Provide the [X, Y] coordinate of the cell's center where the given text is located.  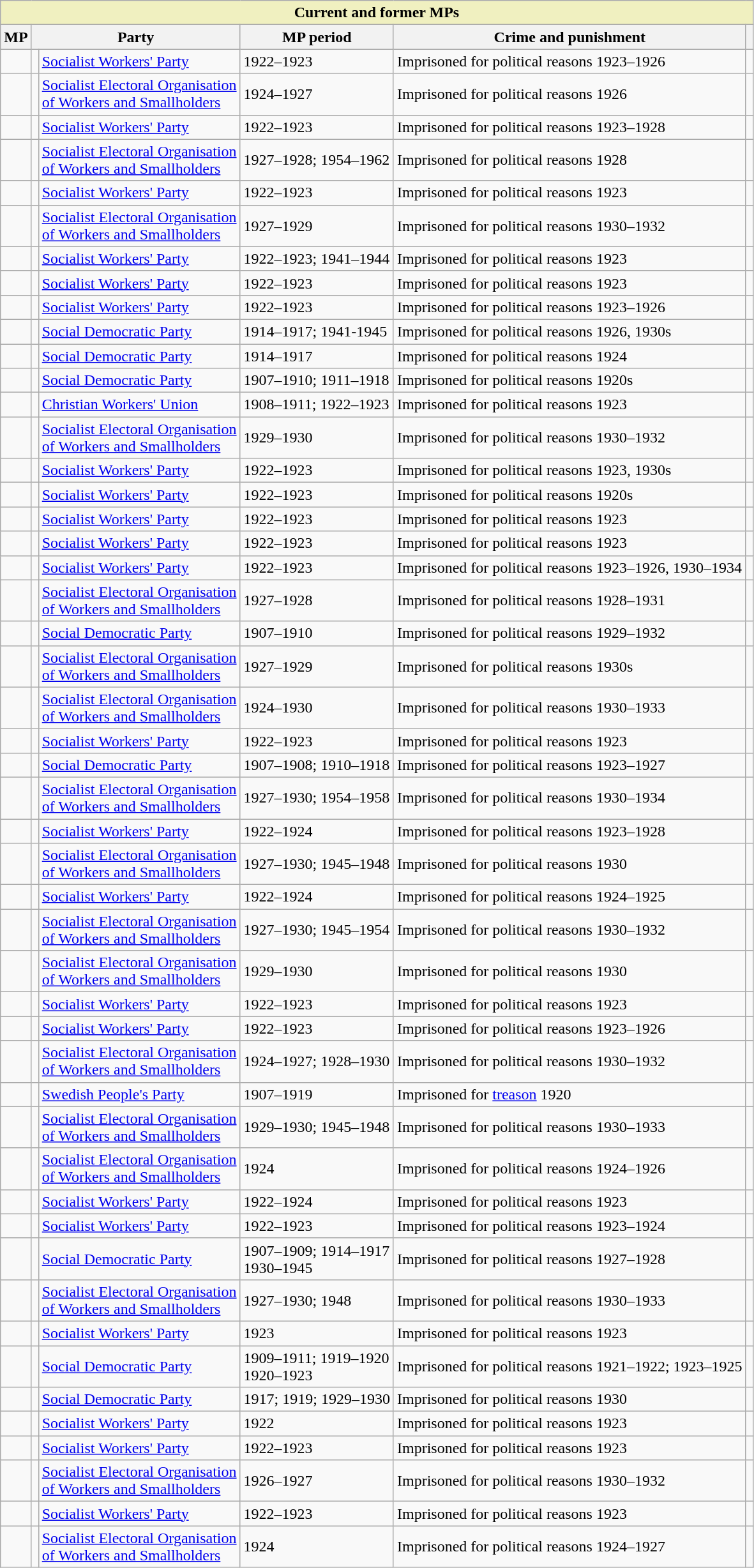
Crime and punishment [569, 37]
1927–1930; 1945–1948 [317, 864]
1927–1930; 1954–1958 [317, 798]
Imprisoned for political reasons 1930s [569, 667]
Imprisoned for political reasons 1923–1927 [569, 765]
MP period [317, 37]
Imprisoned for political reasons 1926, 1930s [569, 331]
Imprisoned for political reasons 1926 [569, 94]
Imprisoned for political reasons 1924–1927 [569, 1546]
Current and former MPs [377, 13]
Imprisoned for political reasons 1923–1924 [569, 1226]
Imprisoned for political reasons 1928 [569, 160]
Swedish People's Party [139, 1094]
1907–1919 [317, 1094]
Imprisoned for political reasons 1927–1928 [569, 1259]
Party [135, 37]
Imprisoned for political reasons 1924–1926 [569, 1168]
1922–1923; 1941–1944 [317, 259]
Christian Workers' Union [139, 405]
1907–1910; 1911–1918 [317, 381]
Imprisoned for political reasons 1923, 1930s [569, 471]
1914–1917; 1941-1945 [317, 331]
1927–1930; 1948 [317, 1300]
1927–1930; 1945–1954 [317, 930]
1907–1908; 1910–1918 [317, 765]
Imprisoned for political reasons 1923–1926, 1930–1934 [569, 568]
1924–1927; 1928–1930 [317, 1061]
1924–1927 [317, 94]
1927–1928; 1954–1962 [317, 160]
1917; 1919; 1929–1930 [317, 1399]
1914–1917 [317, 356]
1907–1909; 1914–19171930–1945 [317, 1259]
1909–1911; 1919–19201920–1923 [317, 1366]
1926–1927 [317, 1481]
Imprisoned for political reasons 1930–1934 [569, 798]
1929–1930; 1945–1948 [317, 1127]
Imprisoned for political reasons 1924 [569, 356]
Imprisoned for political reasons 1929–1932 [569, 633]
1922 [317, 1424]
Imprisoned for political reasons 1924–1925 [569, 897]
1927–1928 [317, 600]
Imprisoned for treason 1920 [569, 1094]
1923 [317, 1333]
1907–1910 [317, 633]
MP [16, 37]
Imprisoned for political reasons 1928–1931 [569, 600]
1908–1911; 1922–1923 [317, 405]
Imprisoned for political reasons 1921–1922; 1923–1925 [569, 1366]
1924–1930 [317, 707]
